Return (x, y) of the center of cell containing provided text 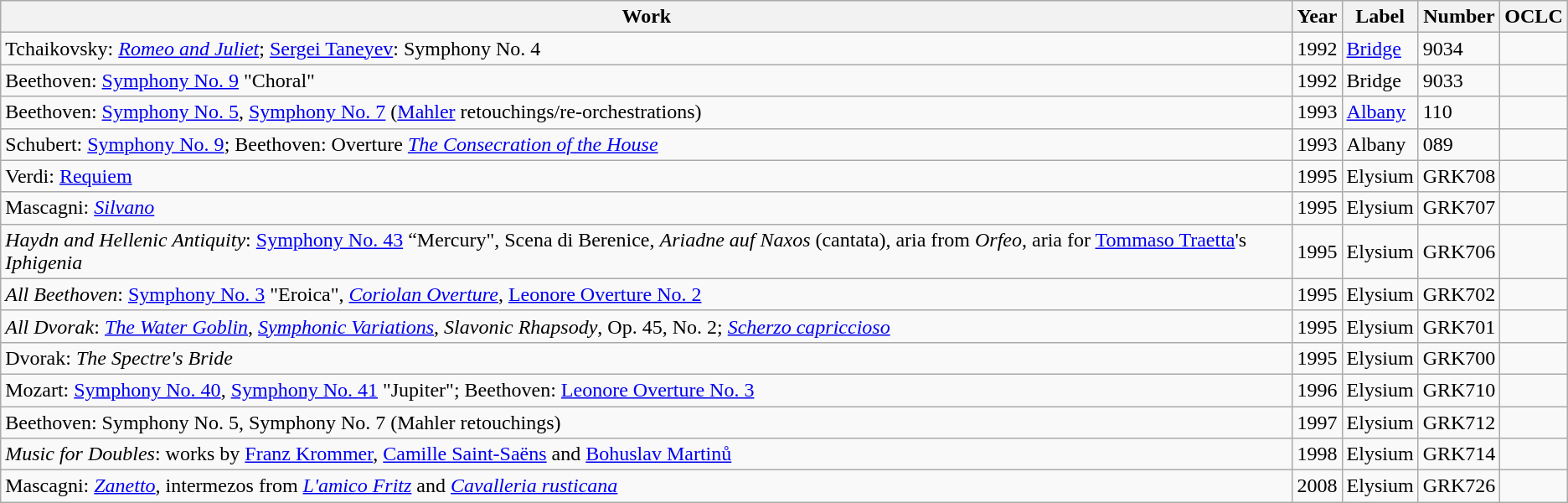
Dvorak: The Spectre's Bride (647, 358)
1998 (1317, 454)
GRK700 (1459, 358)
Label (1380, 17)
GRK701 (1459, 326)
GRK712 (1459, 422)
2008 (1317, 486)
Mascagni: Silvano (647, 208)
Work (647, 17)
Beethoven: Symphony No. 5, Symphony No. 7 (Mahler retouchings) (647, 422)
Tchaikovsky: Romeo and Juliet; Sergei Taneyev: Symphony No. 4 (647, 49)
GRK710 (1459, 390)
1997 (1317, 422)
Beethoven: Symphony No. 5, Symphony No. 7 (Mahler retouchings/re-orchestrations) (647, 112)
GRK714 (1459, 454)
All Dvorak: The Water Goblin, Symphonic Variations, Slavonic Rhapsody, Op. 45, No. 2; Scherzo capriccioso (647, 326)
OCLC (1534, 17)
Mozart: Symphony No. 40, Symphony No. 41 "Jupiter"; Beethoven: Leonore Overture No. 3 (647, 390)
Number (1459, 17)
GRK708 (1459, 176)
GRK726 (1459, 486)
GRK707 (1459, 208)
Music for Doubles: works by Franz Krommer, Camille Saint-Saëns and Bohuslav Martinů (647, 454)
GRK706 (1459, 251)
Verdi: Requiem (647, 176)
1996 (1317, 390)
All Beethoven: Symphony No. 3 "Eroica", Coriolan Overture, Leonore Overture No. 2 (647, 294)
110 (1459, 112)
089 (1459, 144)
Beethoven: Symphony No. 9 "Choral" (647, 80)
Year (1317, 17)
Schubert: Symphony No. 9; Beethoven: Overture The Consecration of the House (647, 144)
9034 (1459, 49)
9033 (1459, 80)
GRK702 (1459, 294)
Mascagni: Zanetto, intermezos from L'amico Fritz and Cavalleria rusticana (647, 486)
